Search for the cell housing the specified text and yield its [x, y] center coordinate. 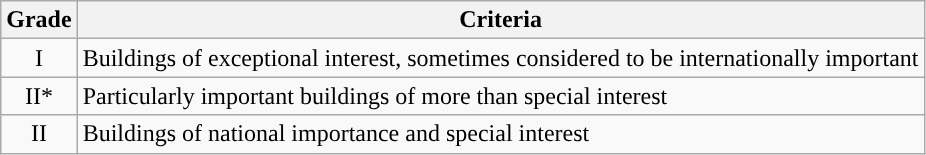
Buildings of national importance and special interest [500, 134]
I [39, 58]
Particularly important buildings of more than special interest [500, 96]
Criteria [500, 20]
II* [39, 96]
II [39, 134]
Buildings of exceptional interest, sometimes considered to be internationally important [500, 58]
Grade [39, 20]
